Scan for the cell matching the given text and deliver its [x, y] coordinate at center. 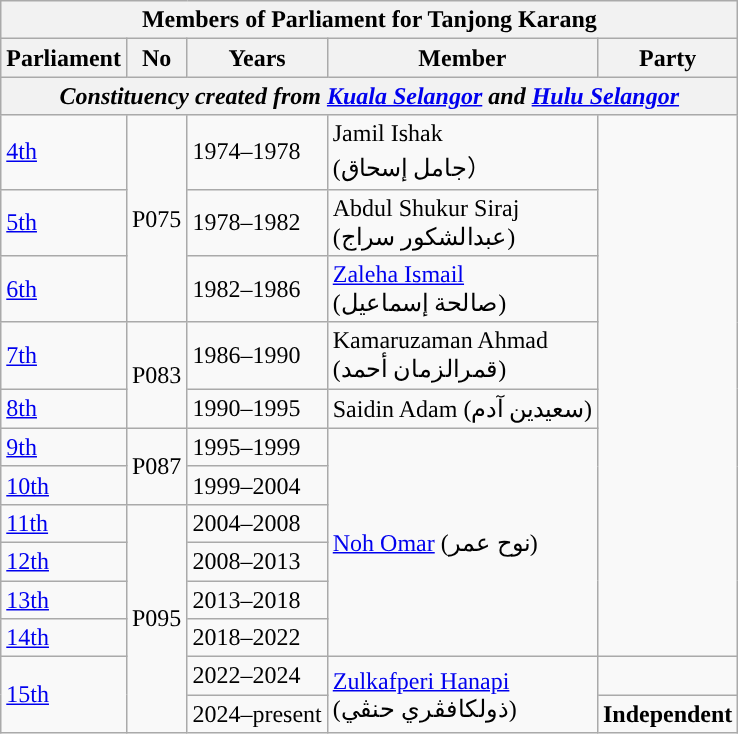
P075 [156, 218]
2018–2022 [257, 638]
Noh Omar (نوح عمر) [462, 542]
Years [257, 58]
5th [64, 222]
14th [64, 638]
9th [64, 447]
2008–2013 [257, 561]
2013–2018 [257, 599]
Constituency created from Kuala Selangor and Hulu Selangor [370, 96]
13th [64, 599]
1990–1995 [257, 409]
1982–1986 [257, 290]
1974–1978 [257, 152]
2024–present [257, 714]
15th [64, 695]
Abdul Shukur Siraj (عبدالشكور سراج) [462, 222]
Jamil Ishak (جامل إسحاق） [462, 152]
P095 [156, 618]
1978–1982 [257, 222]
No [156, 58]
2004–2008 [257, 523]
2022–2024 [257, 676]
6th [64, 290]
4th [64, 152]
11th [64, 523]
1986–1990 [257, 356]
1995–1999 [257, 447]
P083 [156, 375]
Parliament [64, 58]
8th [64, 409]
Independent [667, 714]
Member [462, 58]
12th [64, 561]
Saidin Adam (سعيدين آدم) [462, 409]
P087 [156, 466]
10th [64, 485]
Zaleha Ismail (صالحة إسماعيل) [462, 290]
7th [64, 356]
Kamaruzaman Ahmad (قمرالزمان أحمد) [462, 356]
Party [667, 58]
Members of Parliament for Tanjong Karang [370, 20]
Zulkafperi Hanapi (ذولكافڤري حنڤي) [462, 695]
1999–2004 [257, 485]
